Scan for the cell matching the given text and deliver its (X, Y) coordinate at center. 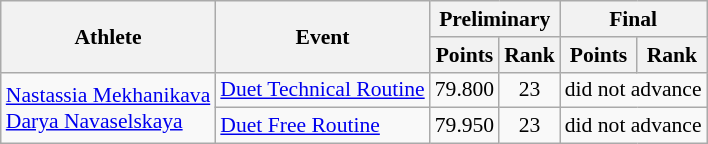
Event (322, 36)
Duet Free Routine (322, 126)
Duet Technical Routine (322, 90)
79.950 (464, 126)
Preliminary (495, 19)
Final (634, 19)
Athlete (108, 36)
Nastassia MekhanikavaDarya Navaselskaya (108, 108)
79.800 (464, 90)
